For the text-containing cell, return its midpoint in (X, Y) coordinate format. 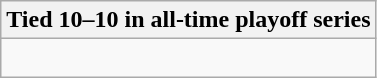
Tied 10–10 in all-time playoff series (188, 20)
